Detect which cell encompasses the target text, then output its (x, y) center coordinate. 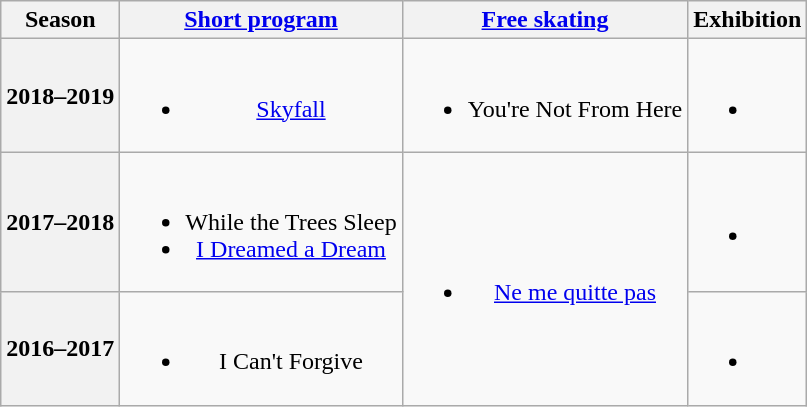
2018–2019 (60, 96)
Free skating (545, 20)
2016–2017 (60, 348)
Skyfall (261, 96)
2017–2018 (60, 222)
Short program (261, 20)
Exhibition (748, 20)
You're Not From Here (545, 96)
While the Trees Sleep I Dreamed a Dream (261, 222)
I Can't Forgive (261, 348)
Ne me quitte pas (545, 278)
Season (60, 20)
